For the text-containing cell, return its midpoint in [x, y] coordinate format. 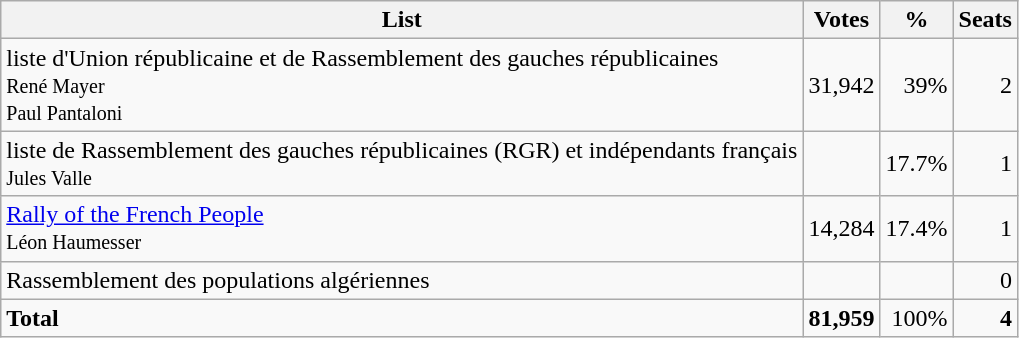
% [916, 20]
0 [985, 280]
Seats [985, 20]
Rally of the French PeopleLéon Haumesser [402, 228]
2 [985, 85]
81,959 [842, 318]
4 [985, 318]
17.4% [916, 228]
17.7% [916, 164]
31,942 [842, 85]
List [402, 20]
39% [916, 85]
Total [402, 318]
Rassemblement des populations algériennes [402, 280]
liste de Rassemblement des gauches républicaines (RGR) et indépendants françaisJules Valle [402, 164]
100% [916, 318]
liste d'Union républicaine et de Rassemblement des gauches républicainesRené MayerPaul Pantaloni [402, 85]
Votes [842, 20]
14,284 [842, 228]
